Search for the cell housing the specified text and yield its [X, Y] center coordinate. 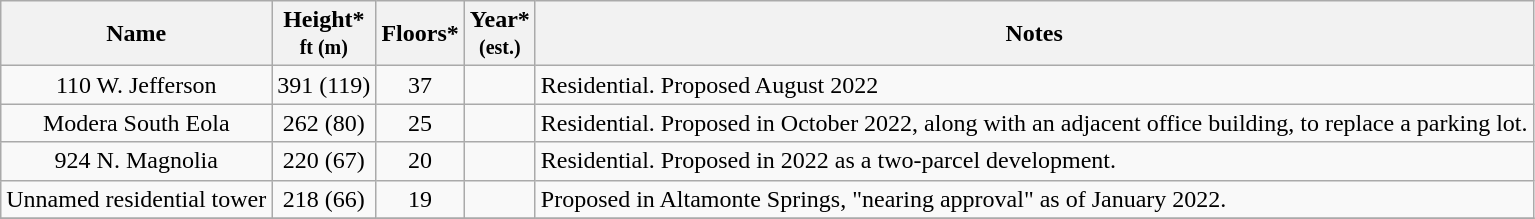
Proposed in Altamonte Springs, "nearing approval" as of January 2022. [1034, 199]
Modera South Eola [136, 123]
Residential. Proposed in 2022 as a two-parcel development. [1034, 161]
262 (80) [324, 123]
19 [420, 199]
391 (119) [324, 85]
218 (66) [324, 199]
Unnamed residential tower [136, 199]
220 (67) [324, 161]
Floors* [420, 34]
25 [420, 123]
Notes [1034, 34]
37 [420, 85]
924 N. Magnolia [136, 161]
Height*ft (m) [324, 34]
110 W. Jefferson [136, 85]
Year*(est.) [500, 34]
Residential. Proposed in October 2022, along with an adjacent office building, to replace a parking lot. [1034, 123]
Name [136, 34]
20 [420, 161]
Residential. Proposed August 2022 [1034, 85]
